For the text-containing cell, return its midpoint in [x, y] coordinate format. 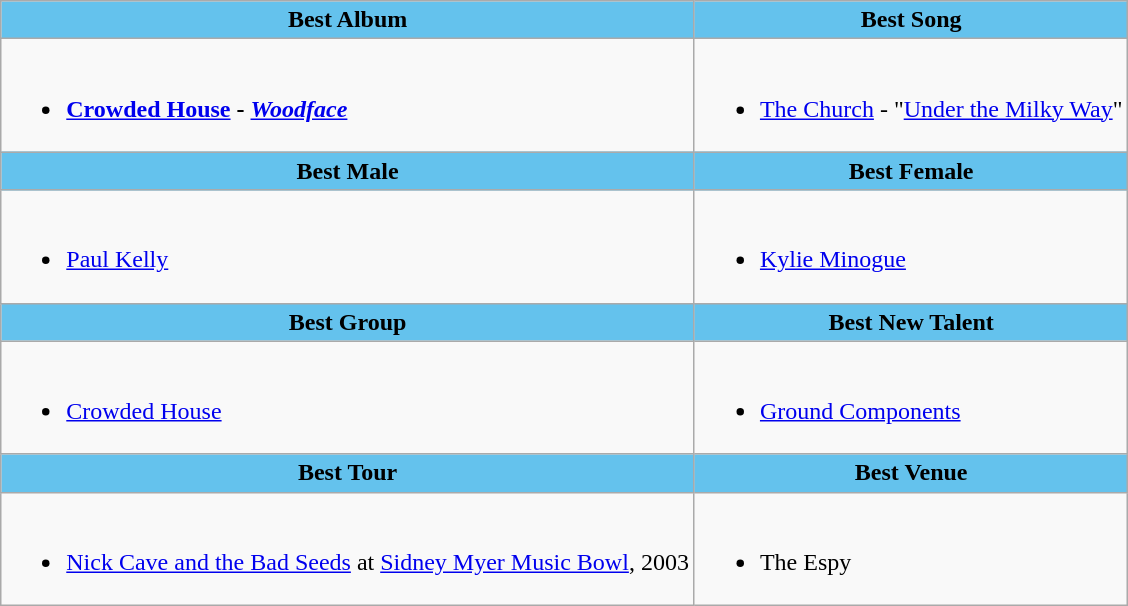
Crowded House - Woodface [348, 96]
Crowded House [348, 398]
The Espy [911, 548]
Best Male [348, 171]
Best Group [348, 322]
Best Song [911, 20]
Best New Talent [911, 322]
Best Venue [911, 473]
Best Female [911, 171]
Best Tour [348, 473]
Nick Cave and the Bad Seeds at Sidney Myer Music Bowl, 2003 [348, 548]
Best Album [348, 20]
The Church - "Under the Milky Way" [911, 96]
Ground Components [911, 398]
Paul Kelly [348, 246]
Kylie Minogue [911, 246]
